Locate the cell with the specified text and output its [X, Y] center coordinate. 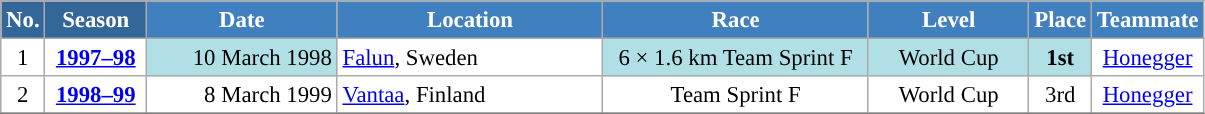
Race [736, 20]
8 March 1999 [242, 95]
Teammate [1147, 20]
Date [242, 20]
Level [948, 20]
Season [96, 20]
10 March 1998 [242, 58]
1st [1060, 58]
6 × 1.6 km Team Sprint F [736, 58]
Location [470, 20]
3rd [1060, 95]
1 [23, 58]
Vantaa, Finland [470, 95]
No. [23, 20]
1998–99 [96, 95]
1997–98 [96, 58]
2 [23, 95]
Place [1060, 20]
Falun, Sweden [470, 58]
Team Sprint F [736, 95]
